From the cell containing the given text, extract its center point as [X, Y] coordinate. 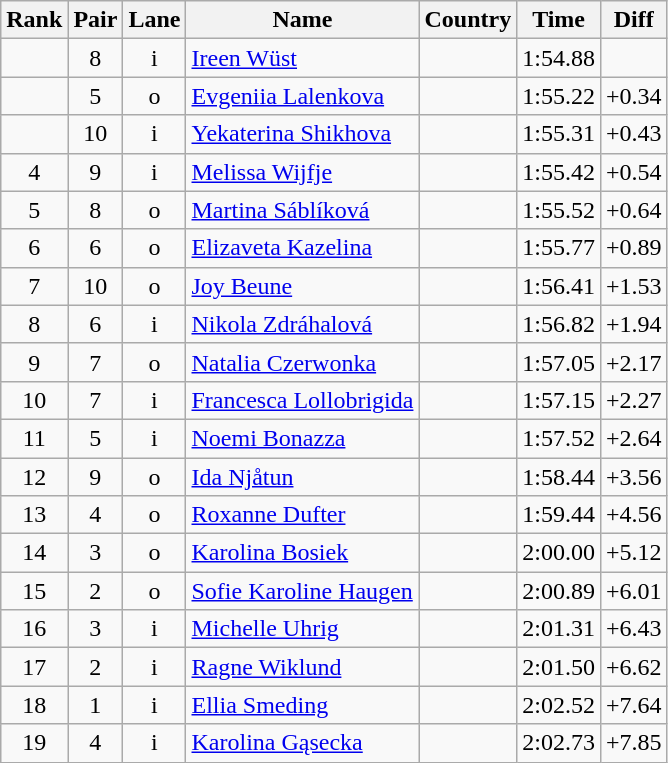
Diff [634, 20]
Joy Beune [302, 286]
Country [468, 20]
Karolina Gąsecka [302, 743]
1:58.44 [559, 477]
1:59.44 [559, 515]
1:55.31 [559, 134]
1:54.88 [559, 58]
+0.54 [634, 172]
1:56.82 [559, 324]
+3.56 [634, 477]
+0.89 [634, 248]
Nikola Zdráhalová [302, 324]
Elizaveta Kazelina [302, 248]
Roxanne Dufter [302, 515]
+2.17 [634, 362]
Melissa Wijfje [302, 172]
1:55.77 [559, 248]
+5.12 [634, 553]
Name [302, 20]
2:01.50 [559, 667]
2:00.89 [559, 591]
Martina Sáblíková [302, 210]
1:57.52 [559, 438]
1:55.22 [559, 96]
Ragne Wiklund [302, 667]
13 [34, 515]
Natalia Czerwonka [302, 362]
+0.43 [634, 134]
+6.01 [634, 591]
Rank [34, 20]
1 [96, 705]
17 [34, 667]
Ida Njåtun [302, 477]
Noemi Bonazza [302, 438]
+4.56 [634, 515]
2:00.00 [559, 553]
15 [34, 591]
+7.85 [634, 743]
2:01.31 [559, 629]
+2.64 [634, 438]
1:57.15 [559, 400]
+7.64 [634, 705]
14 [34, 553]
19 [34, 743]
+1.94 [634, 324]
+1.53 [634, 286]
+2.27 [634, 400]
Sofie Karoline Haugen [302, 591]
+6.43 [634, 629]
Time [559, 20]
12 [34, 477]
Michelle Uhrig [302, 629]
Ellia Smeding [302, 705]
18 [34, 705]
1:55.42 [559, 172]
11 [34, 438]
+0.34 [634, 96]
Francesca Lollobrigida [302, 400]
+6.62 [634, 667]
Lane [154, 20]
2:02.73 [559, 743]
2:02.52 [559, 705]
Karolina Bosiek [302, 553]
Ireen Wüst [302, 58]
16 [34, 629]
Evgeniia Lalenkova [302, 96]
1:55.52 [559, 210]
1:57.05 [559, 362]
Pair [96, 20]
Yekaterina Shikhova [302, 134]
+0.64 [634, 210]
1:56.41 [559, 286]
